For the text-containing cell, return its midpoint in [X, Y] coordinate format. 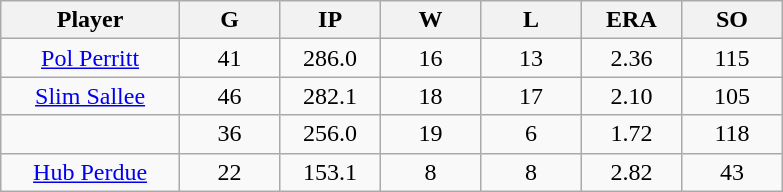
Player [90, 20]
36 [229, 134]
W [430, 20]
IP [330, 20]
Pol Perritt [90, 58]
6 [531, 134]
G [229, 20]
L [531, 20]
16 [430, 58]
43 [732, 172]
SO [732, 20]
256.0 [330, 134]
153.1 [330, 172]
41 [229, 58]
2.36 [631, 58]
282.1 [330, 96]
18 [430, 96]
286.0 [330, 58]
13 [531, 58]
1.72 [631, 134]
ERA [631, 20]
118 [732, 134]
46 [229, 96]
115 [732, 58]
19 [430, 134]
Hub Perdue [90, 172]
105 [732, 96]
17 [531, 96]
2.82 [631, 172]
Slim Sallee [90, 96]
2.10 [631, 96]
22 [229, 172]
